Provide the [X, Y] coordinate of the cell's center where the given text is located.  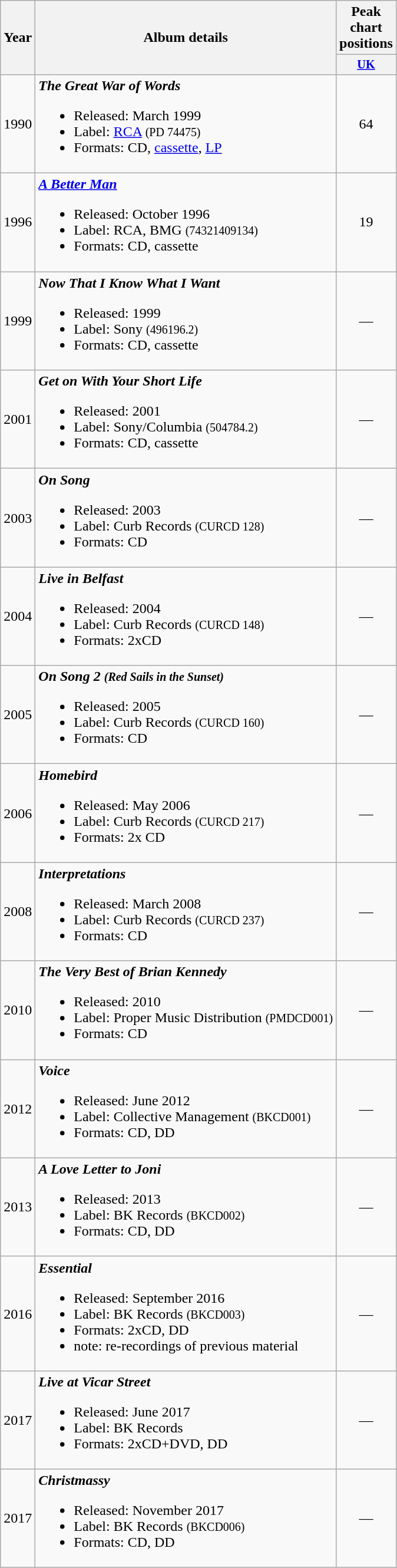
Album details [186, 38]
1990 [18, 124]
The Very Best of Brian KennedyReleased: 2010Label: Proper Music Distribution (PMDCD001)Formats: CD [186, 1010]
Peak chart positions [366, 28]
InterpretationsReleased: March 2008Label: Curb Records (CURCD 237)Formats: CD [186, 911]
HomebirdReleased: May 2006Label: Curb Records (CURCD 217)Formats: 2x CD [186, 813]
UK [366, 65]
19 [366, 223]
A Love Letter to JoniReleased: 2013Label: BK Records (BKCD002)Formats: CD, DD [186, 1207]
Get on With Your Short LifeReleased: 2001Label: Sony/Columbia (504784.2)Formats: CD, cassette [186, 420]
Live at Vicar StreetReleased: June 2017Label: BK RecordsFormats: 2xCD+DVD, DD [186, 1419]
On SongReleased: 2003Label: Curb Records (CURCD 128)Formats: CD [186, 518]
2016 [18, 1313]
2003 [18, 518]
2006 [18, 813]
On Song 2 (Red Sails in the Sunset)Released: 2005Label: Curb Records (CURCD 160)Formats: CD [186, 714]
2008 [18, 911]
EssentialReleased: September 2016Label: BK Records (BKCD003)Formats: 2xCD, DDnote: re-recordings of previous material [186, 1313]
1999 [18, 321]
1996 [18, 223]
The Great War of WordsReleased: March 1999Label: RCA (PD 74475)Formats: CD, cassette, LP [186, 124]
2004 [18, 617]
Now That I Know What I WantReleased: 1999Label: Sony (496196.2)Formats: CD, cassette [186, 321]
64 [366, 124]
2001 [18, 420]
2010 [18, 1010]
2013 [18, 1207]
Year [18, 38]
2012 [18, 1108]
A Better ManReleased: October 1996Label: RCA, BMG (74321409134)Formats: CD, cassette [186, 223]
2005 [18, 714]
VoiceReleased: June 2012Label: Collective Management (BKCD001)Formats: CD, DD [186, 1108]
Live in BelfastReleased: 2004Label: Curb Records (CURCD 148)Formats: 2xCD [186, 617]
ChristmassyReleased: November 2017Label: BK Records (BKCD006)Formats: CD, DD [186, 1518]
